Search for the cell housing the specified text and yield its [x, y] center coordinate. 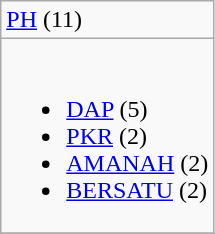
DAP (5) PKR (2) AMANAH (2) BERSATU (2) [108, 136]
PH (11) [108, 20]
